Find where the given text appears and provide that cell's center as (X, Y) coordinate. 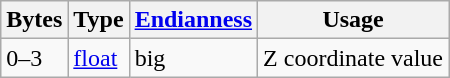
float (98, 58)
0–3 (34, 58)
Usage (354, 20)
Bytes (34, 20)
big (193, 58)
Z coordinate value (354, 58)
Endianness (193, 20)
Type (98, 20)
